Extract the (x, y) coordinate from the center of the cell holding the provided text.  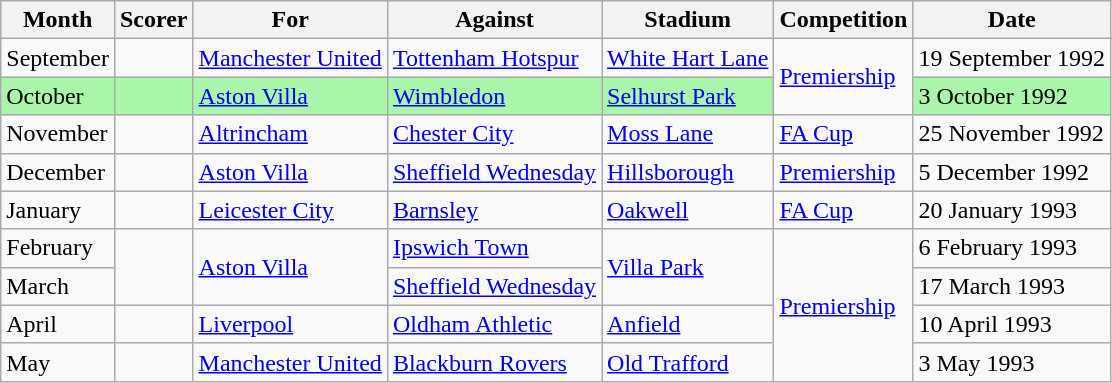
February (58, 248)
Liverpool (290, 324)
January (58, 210)
November (58, 134)
Barnsley (494, 210)
Villa Park (688, 267)
5 December 1992 (1012, 172)
Wimbledon (494, 96)
Month (58, 20)
Oldham Athletic (494, 324)
Competition (844, 20)
Moss Lane (688, 134)
Altrincham (290, 134)
October (58, 96)
20 January 1993 (1012, 210)
3 October 1992 (1012, 96)
Hillsborough (688, 172)
April (58, 324)
Oakwell (688, 210)
17 March 1993 (1012, 286)
19 September 1992 (1012, 58)
Selhurst Park (688, 96)
March (58, 286)
Tottenham Hotspur (494, 58)
Blackburn Rovers (494, 362)
Old Trafford (688, 362)
10 April 1993 (1012, 324)
3 May 1993 (1012, 362)
White Hart Lane (688, 58)
December (58, 172)
Anfield (688, 324)
Against (494, 20)
6 February 1993 (1012, 248)
September (58, 58)
May (58, 362)
Scorer (154, 20)
Ipswich Town (494, 248)
Stadium (688, 20)
For (290, 20)
Leicester City (290, 210)
25 November 1992 (1012, 134)
Date (1012, 20)
Chester City (494, 134)
